Scan for the cell matching the given text and deliver its (X, Y) coordinate at center. 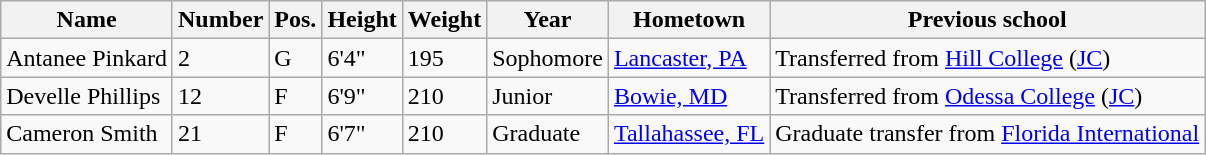
Previous school (988, 20)
Develle Phillips (87, 96)
Year (548, 20)
Graduate transfer from Florida International (988, 134)
Hometown (688, 20)
Number (220, 20)
Junior (548, 96)
6'4" (362, 58)
Graduate (548, 134)
Antanee Pinkard (87, 58)
G (296, 58)
12 (220, 96)
Pos. (296, 20)
Lancaster, PA (688, 58)
Name (87, 20)
Bowie, MD (688, 96)
6'9" (362, 96)
2 (220, 58)
Transferred from Odessa College (JC) (988, 96)
Cameron Smith (87, 134)
Weight (444, 20)
21 (220, 134)
Transferred from Hill College (JC) (988, 58)
Tallahassee, FL (688, 134)
Sophomore (548, 58)
195 (444, 58)
6'7" (362, 134)
Height (362, 20)
